From the cell containing the given text, extract its center point as [X, Y] coordinate. 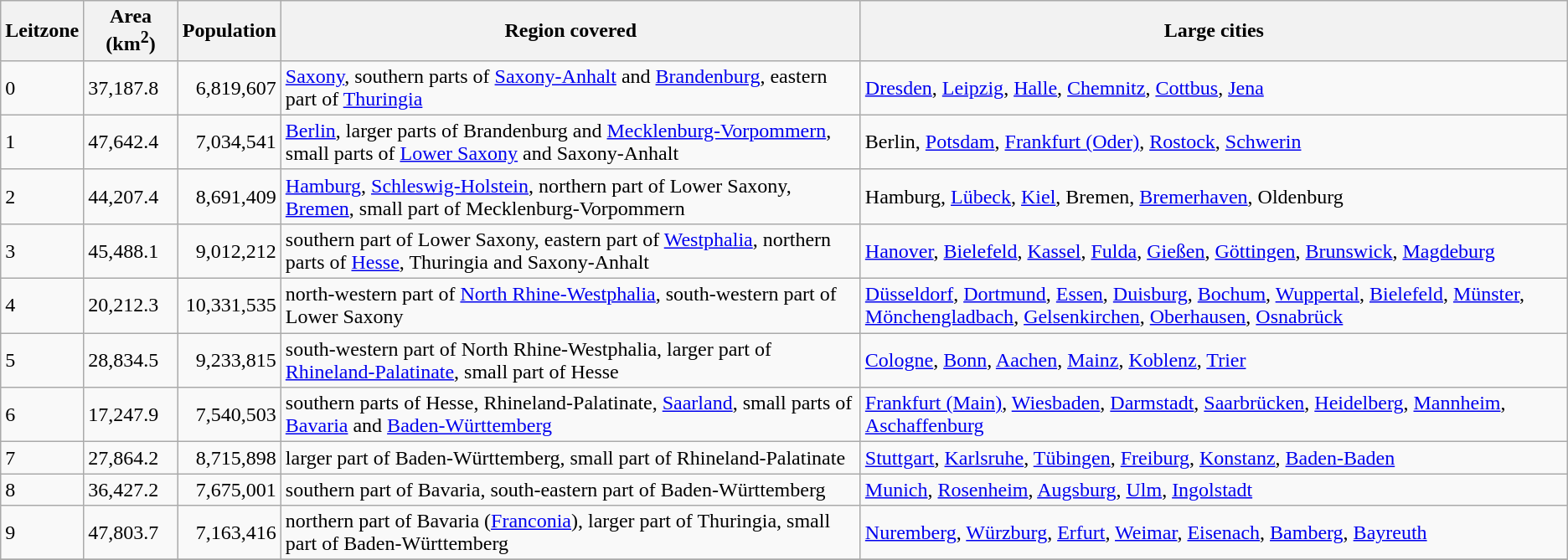
south-western part of North Rhine-Westphalia, larger part of Rhineland-Palatinate, small part of Hesse [570, 360]
6 [42, 415]
Hamburg, Lübeck, Kiel, Bremen, Bremerhaven, Oldenburg [1214, 196]
47,803.7 [131, 532]
Stuttgart, Karlsruhe, Tübingen, Freiburg, Konstanz, Baden-Baden [1214, 458]
6,819,607 [230, 87]
Hamburg, Schleswig-Holstein, northern part of Lower Saxony, Bremen, small part of Mecklenburg-Vorpommern [570, 196]
Munich, Rosenheim, Augsburg, Ulm, Ingolstadt [1214, 490]
Berlin, Potsdam, Frankfurt (Oder), Rostock, Schwerin [1214, 142]
7,540,503 [230, 415]
larger part of Baden-Württemberg, small part of Rhineland-Palatinate [570, 458]
9,233,815 [230, 360]
Dresden, Leipzig, Halle, Chemnitz, Cottbus, Jena [1214, 87]
Leitzone [42, 31]
0 [42, 87]
9,012,212 [230, 251]
8,691,409 [230, 196]
southern part of Bavaria, south-eastern part of Baden-Württemberg [570, 490]
northern part of Bavaria (Franconia), larger part of Thuringia, small part of Baden-Württemberg [570, 532]
8 [42, 490]
20,212.3 [131, 306]
7,163,416 [230, 532]
1 [42, 142]
2 [42, 196]
southern part of Lower Saxony, eastern part of Westphalia, northern parts of Hesse, Thuringia and Saxony-Anhalt [570, 251]
7,675,001 [230, 490]
Hanover, Bielefeld, Kassel, Fulda, Gießen, Göttingen, Brunswick, Magdeburg [1214, 251]
Berlin, larger parts of Brandenburg and Mecklenburg-Vorpommern, small parts of Lower Saxony and Saxony-Anhalt [570, 142]
36,427.2 [131, 490]
44,207.4 [131, 196]
45,488.1 [131, 251]
27,864.2 [131, 458]
north-western part of North Rhine-Westphalia, south-western part of Lower Saxony [570, 306]
7,034,541 [230, 142]
9 [42, 532]
17,247.9 [131, 415]
Population [230, 31]
37,187.8 [131, 87]
Large cities [1214, 31]
Nuremberg, Würzburg, Erfurt, Weimar, Eisenach, Bamberg, Bayreuth [1214, 532]
4 [42, 306]
7 [42, 458]
3 [42, 251]
Frankfurt (Main), Wiesbaden, Darmstadt, Saarbrücken, Heidelberg, Mannheim, Aschaffenburg [1214, 415]
Düsseldorf, Dortmund, Essen, Duisburg, Bochum, Wuppertal, Bielefeld, Münster, Mönchengladbach, Gelsenkirchen, Oberhausen, Osnabrück [1214, 306]
47,642.4 [131, 142]
southern parts of Hesse, Rhineland-Palatinate, Saarland, small parts of Bavaria and Baden-Württemberg [570, 415]
8,715,898 [230, 458]
10,331,535 [230, 306]
Cologne, Bonn, Aachen, Mainz, Koblenz, Trier [1214, 360]
Saxony, southern parts of Saxony-Anhalt and Brandenburg, eastern part of Thuringia [570, 87]
Region covered [570, 31]
5 [42, 360]
28,834.5 [131, 360]
Area (km2) [131, 31]
